For the text-containing cell, return its midpoint in [X, Y] coordinate format. 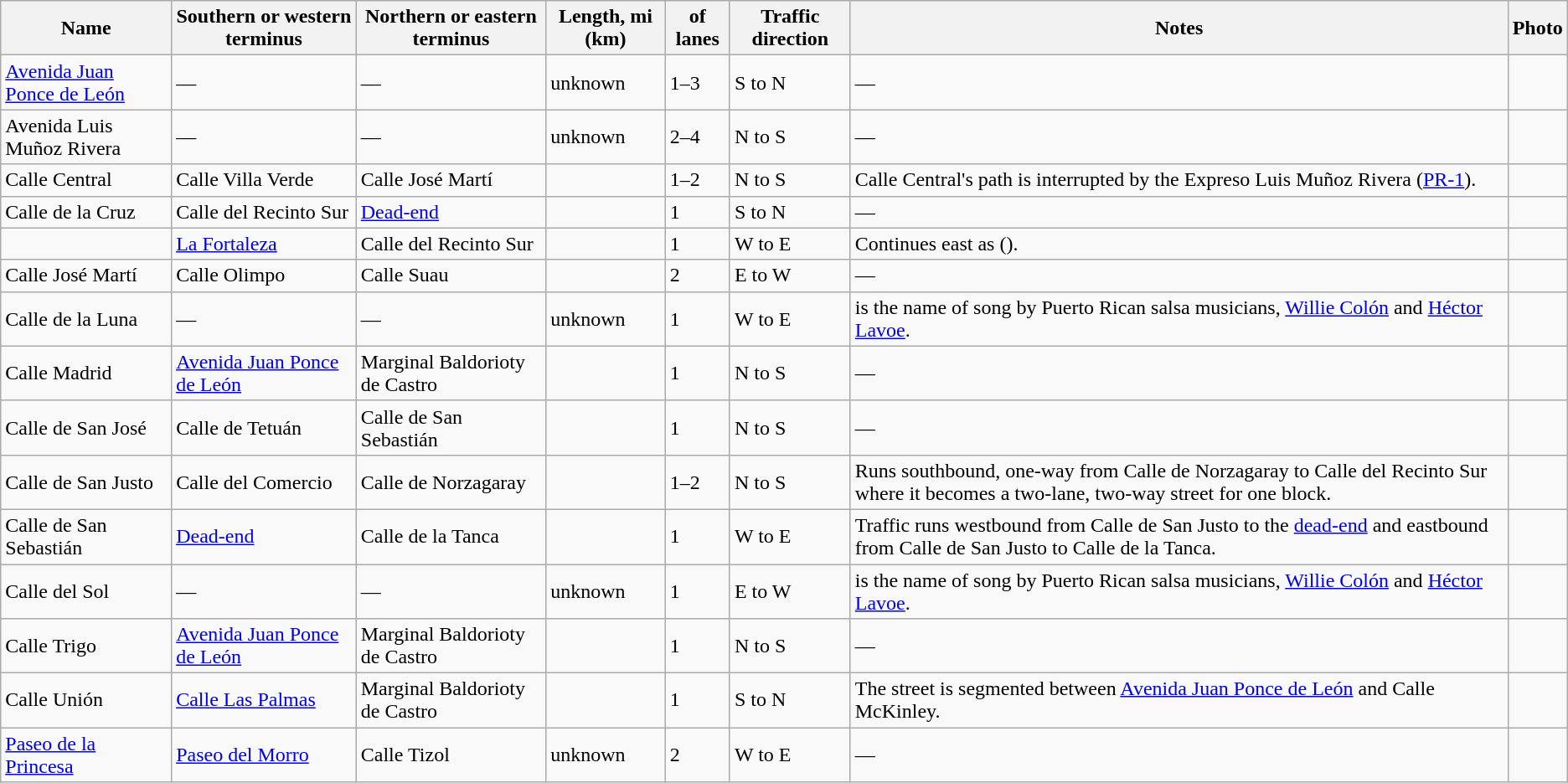
Traffic direction [790, 28]
Avenida Luis Muñoz Rivera [86, 137]
Northern or eastern terminus [451, 28]
Calle de San Justo [86, 482]
Calle de la Luna [86, 318]
Calle de la Cruz [86, 212]
Calle Tizol [451, 755]
Calle de la Tanca [451, 536]
Calle Villa Verde [265, 180]
Paseo de la Princesa [86, 755]
Name [86, 28]
Calle Central's path is interrupted by the Expreso Luis Muñoz Rivera (PR-1). [1179, 180]
Calle de Tetuán [265, 427]
Notes [1179, 28]
Length, mi (km) [606, 28]
Calle del Comercio [265, 482]
Calle Madrid [86, 373]
2–4 [697, 137]
1–3 [697, 82]
Calle del Sol [86, 591]
Southern or western terminus [265, 28]
Calle Central [86, 180]
Calle Unión [86, 700]
Calle de San José [86, 427]
Runs southbound, one-way from Calle de Norzagaray to Calle del Recinto Sur where it becomes a two-lane, two-way street for one block. [1179, 482]
Photo [1538, 28]
La Fortaleza [265, 244]
Traffic runs westbound from Calle de San Justo to the dead-end and eastbound from Calle de San Justo to Calle de la Tanca. [1179, 536]
Calle de Norzagaray [451, 482]
Calle Trigo [86, 646]
Continues east as (). [1179, 244]
The street is segmented between Avenida Juan Ponce de León and Calle McKinley. [1179, 700]
Calle Suau [451, 276]
of lanes [697, 28]
Calle Las Palmas [265, 700]
Calle Olimpo [265, 276]
Paseo del Morro [265, 755]
